Search for the cell housing the specified text and yield its (X, Y) center coordinate. 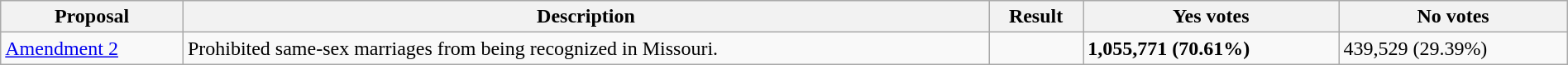
Amendment 2 (93, 48)
439,529 (29.39%) (1453, 48)
Proposal (93, 17)
Prohibited same-sex marriages from being recognized in Missouri. (586, 48)
Yes votes (1211, 17)
1,055,771 (70.61%) (1211, 48)
Result (1036, 17)
Description (586, 17)
No votes (1453, 17)
